Extract the (x, y) coordinate from the center of the cell holding the provided text.  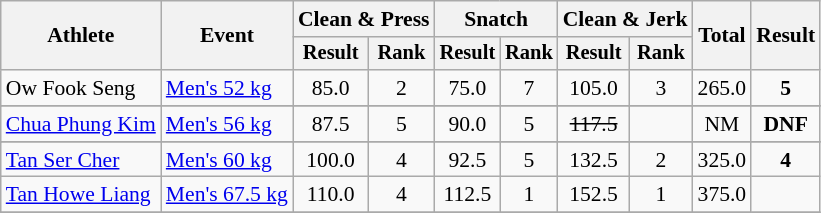
Snatch (496, 19)
152.5 (594, 195)
375.0 (722, 195)
3 (660, 88)
Event (227, 36)
132.5 (594, 160)
105.0 (594, 88)
Chua Phung Kim (81, 124)
75.0 (468, 88)
110.0 (330, 195)
92.5 (468, 160)
NM (722, 124)
85.0 (330, 88)
117.5 (594, 124)
DNF (786, 124)
87.5 (330, 124)
Total (722, 36)
Athlete (81, 36)
90.0 (468, 124)
100.0 (330, 160)
Men's 60 kg (227, 160)
Men's 67.5 kg (227, 195)
Men's 56 kg (227, 124)
7 (529, 88)
Clean & Jerk (626, 19)
Clean & Press (364, 19)
265.0 (722, 88)
325.0 (722, 160)
112.5 (468, 195)
Ow Fook Seng (81, 88)
Men's 52 kg (227, 88)
Tan Howe Liang (81, 195)
Tan Ser Cher (81, 160)
